For the text-containing cell, return its midpoint in (X, Y) coordinate format. 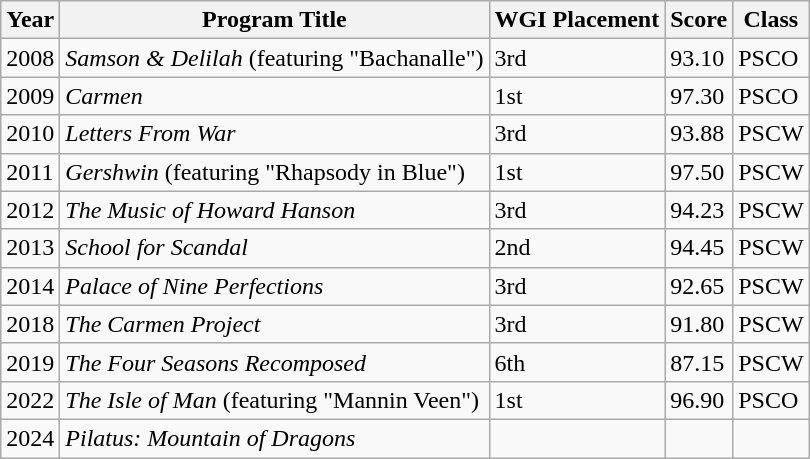
2008 (30, 58)
2013 (30, 248)
WGI Placement (577, 20)
Carmen (274, 96)
Year (30, 20)
2024 (30, 438)
The Four Seasons Recomposed (274, 362)
2010 (30, 134)
94.23 (699, 210)
2009 (30, 96)
6th (577, 362)
97.30 (699, 96)
2019 (30, 362)
The Carmen Project (274, 324)
The Music of Howard Hanson (274, 210)
Samson & Delilah (featuring "Bachanalle") (274, 58)
92.65 (699, 286)
94.45 (699, 248)
2nd (577, 248)
93.10 (699, 58)
The Isle of Man (featuring "Mannin Veen") (274, 400)
Class (771, 20)
91.80 (699, 324)
School for Scandal (274, 248)
Letters From War (274, 134)
Program Title (274, 20)
93.88 (699, 134)
2011 (30, 172)
2022 (30, 400)
Pilatus: Mountain of Dragons (274, 438)
Gershwin (featuring "Rhapsody in Blue") (274, 172)
2012 (30, 210)
97.50 (699, 172)
2018 (30, 324)
Score (699, 20)
87.15 (699, 362)
2014 (30, 286)
Palace of Nine Perfections (274, 286)
96.90 (699, 400)
